From the cell containing the given text, extract its center point as [x, y] coordinate. 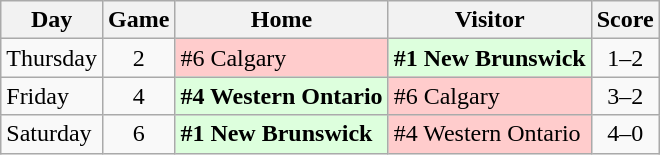
3–2 [625, 96]
2 [138, 58]
6 [138, 134]
1–2 [625, 58]
4 [138, 96]
Day [52, 20]
Thursday [52, 58]
Saturday [52, 134]
Home [282, 20]
Friday [52, 96]
Visitor [490, 20]
Game [138, 20]
4–0 [625, 134]
Score [625, 20]
